Pinpoint the cell where the given text exists, returning its [x, y] midpoint coordinate. 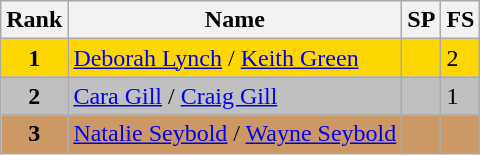
Natalie Seybold / Wayne Seybold [235, 134]
FS [460, 20]
Name [235, 20]
Cara Gill / Craig Gill [235, 96]
3 [34, 134]
SP [422, 20]
Rank [34, 20]
Deborah Lynch / Keith Green [235, 58]
